Provide the [x, y] coordinate of the cell's center where the given text is located.  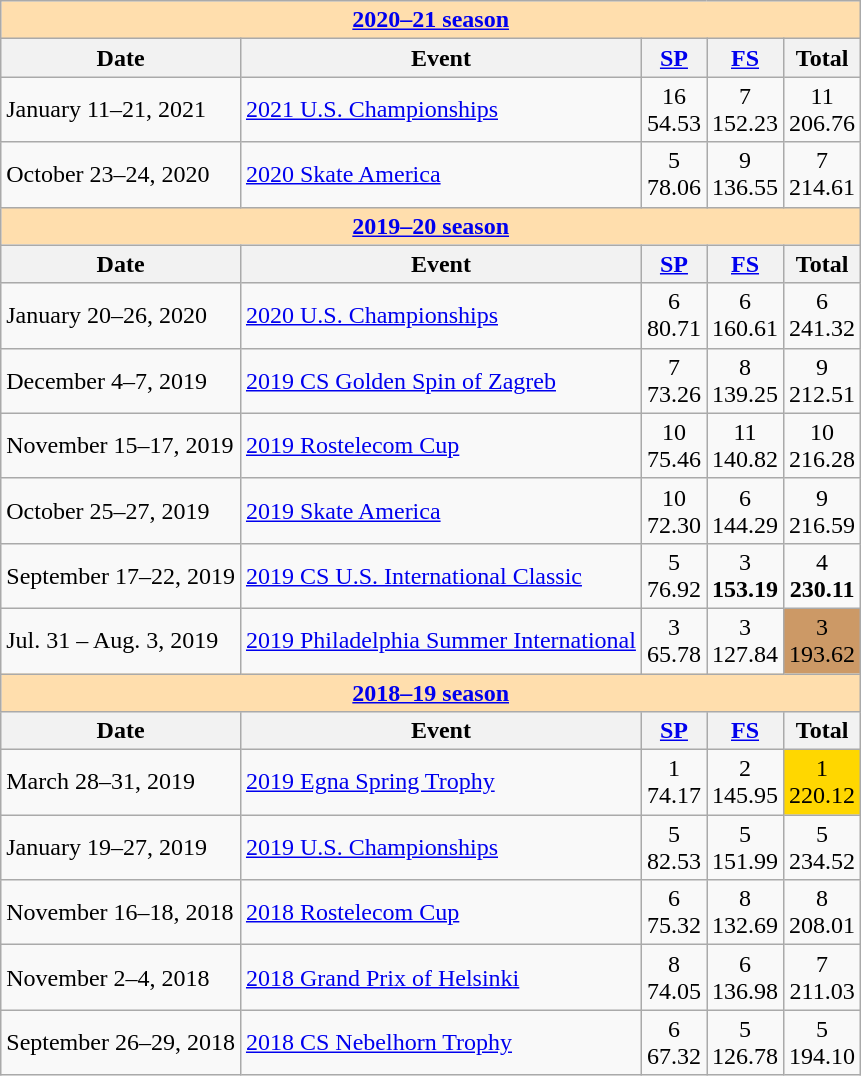
November 16–18, 2018 [121, 912]
8 139.25 [744, 380]
October 23–24, 2020 [121, 174]
8 74.05 [674, 978]
1 74.17 [674, 782]
5 126.78 [744, 1042]
3 65.78 [674, 640]
9 212.51 [822, 380]
2020–21 season [431, 20]
2018 CS Nebelhorn Trophy [440, 1042]
6 144.29 [744, 510]
2019 Skate America [440, 510]
6 75.32 [674, 912]
November 15–17, 2019 [121, 446]
8 208.01 [822, 912]
2 145.95 [744, 782]
5 78.06 [674, 174]
5 234.52 [822, 848]
2019 Egna Spring Trophy [440, 782]
6 136.98 [744, 978]
9 216.59 [822, 510]
8 132.69 [744, 912]
6 80.71 [674, 316]
1 220.12 [822, 782]
2019 CS U.S. International Classic [440, 576]
January 20–26, 2020 [121, 316]
2019–20 season [431, 226]
5 151.99 [744, 848]
3 127.84 [744, 640]
Jul. 31 – Aug. 3, 2019 [121, 640]
10 216.28 [822, 446]
3 153.19 [744, 576]
2018–19 season [431, 693]
November 2–4, 2018 [121, 978]
6 241.32 [822, 316]
4 230.11 [822, 576]
October 25–27, 2019 [121, 510]
2019 Philadelphia Summer International [440, 640]
7 211.03 [822, 978]
2019 Rostelecom Cup [440, 446]
7 152.23 [744, 110]
7 73.26 [674, 380]
5 194.10 [822, 1042]
10 75.46 [674, 446]
2019 CS Golden Spin of Zagreb [440, 380]
16 54.53 [674, 110]
March 28–31, 2019 [121, 782]
December 4–7, 2019 [121, 380]
9 136.55 [744, 174]
2018 Grand Prix of Helsinki [440, 978]
2018 Rostelecom Cup [440, 912]
January 11–21, 2021 [121, 110]
2019 U.S. Championships [440, 848]
6 67.32 [674, 1042]
5 76.92 [674, 576]
2021 U.S. Championships [440, 110]
11 206.76 [822, 110]
2020 Skate America [440, 174]
11 140.82 [744, 446]
September 17–22, 2019 [121, 576]
10 72.30 [674, 510]
September 26–29, 2018 [121, 1042]
5 82.53 [674, 848]
3 193.62 [822, 640]
2020 U.S. Championships [440, 316]
January 19–27, 2019 [121, 848]
7 214.61 [822, 174]
6 160.61 [744, 316]
